Search for the cell housing the specified text and yield its [x, y] center coordinate. 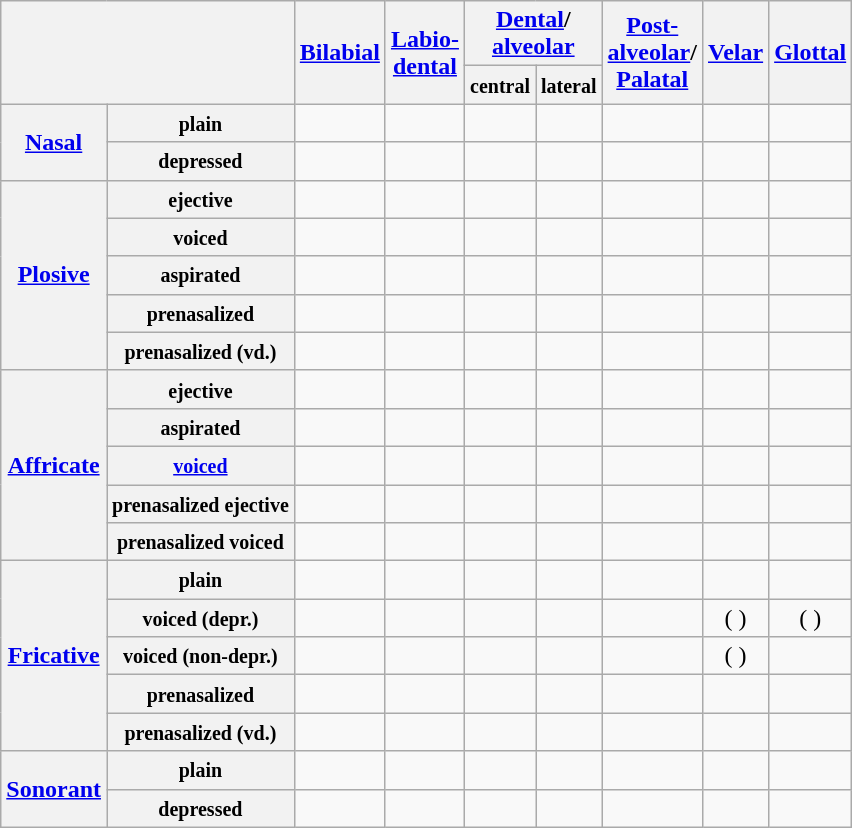
Dental/alveolar [533, 34]
Fricative [54, 656]
Bilabial [340, 52]
Nasal [54, 142]
Velar [735, 52]
voiced (non-depr.) [200, 656]
Labio-dental [424, 52]
voiced (depr.) [200, 618]
prenasalized ejective [200, 503]
prenasalized voiced [200, 542]
central [500, 85]
Post-alveolar/Palatal [652, 52]
Glottal [810, 52]
lateral [570, 85]
Plosive [54, 275]
Affricate [54, 465]
Sonorant [54, 789]
